Find where the given text appears and provide that cell's center as [X, Y] coordinate. 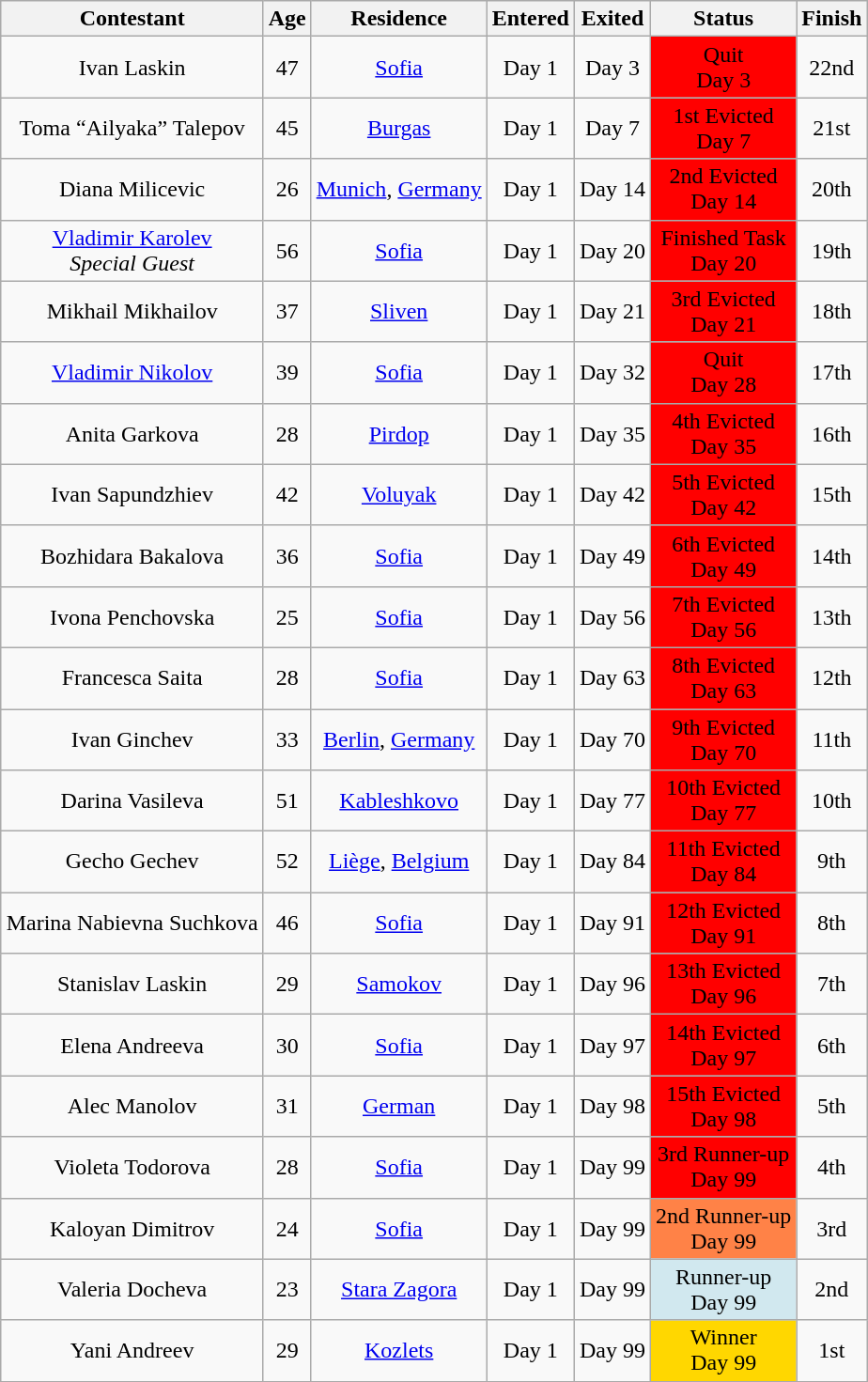
Day 56 [612, 616]
14th EvictedDay 97 [723, 1045]
Alec Manolov [132, 1107]
39 [287, 372]
12th [832, 678]
15th EvictedDay 98 [723, 1107]
52 [287, 862]
Day 91 [612, 923]
Toma “Ailyaka” Talepov [132, 128]
16th [832, 434]
11th [832, 738]
Samokov [398, 985]
8th EvictedDay 63 [723, 678]
Day 98 [612, 1107]
6th EvictedDay 49 [723, 556]
Ivan Sapundzhiev [132, 494]
Day 20 [612, 250]
Ivan Laskin [132, 68]
Stanislav Laskin [132, 985]
Day 35 [612, 434]
13th EvictedDay 96 [723, 985]
17th [832, 372]
Runner-upDay 99 [723, 1289]
7th EvictedDay 56 [723, 616]
Day 21 [612, 312]
36 [287, 556]
QuitDay 3 [723, 68]
Day 97 [612, 1045]
4th EvictedDay 35 [723, 434]
Yani Andreev [132, 1351]
2nd EvictedDay 14 [723, 190]
33 [287, 738]
Ivona Penchovska [132, 616]
Finished TaskDay 20 [723, 250]
Violeta Todorova [132, 1167]
Finish [832, 19]
47 [287, 68]
37 [287, 312]
Day 84 [612, 862]
Day 77 [612, 800]
51 [287, 800]
Contestant [132, 19]
19th [832, 250]
Anita Garkova [132, 434]
Day 63 [612, 678]
Kaloyan Dimitrov [132, 1229]
Munich, Germany [398, 190]
German [398, 1107]
Day 3 [612, 68]
Vladimir KarolevSpecial Guest [132, 250]
Day 42 [612, 494]
1st EvictedDay 7 [723, 128]
10th [832, 800]
Liège, Belgium [398, 862]
31 [287, 1107]
Residence [398, 19]
Mikhail Mikhailov [132, 312]
5th [832, 1107]
Burgas [398, 128]
18th [832, 312]
23 [287, 1289]
Day 14 [612, 190]
2nd Runner-upDay 99 [723, 1229]
WinnerDay 99 [723, 1351]
Darina Vasileva [132, 800]
Gecho Gechev [132, 862]
2nd [832, 1289]
46 [287, 923]
7th [832, 985]
Pirdop [398, 434]
Valeria Docheva [132, 1289]
5th EvictedDay 42 [723, 494]
Exited [612, 19]
26 [287, 190]
8th [832, 923]
Day 49 [612, 556]
9th EvictedDay 70 [723, 738]
Status [723, 19]
Day 32 [612, 372]
24 [287, 1229]
Diana Milicevic [132, 190]
Day 96 [612, 985]
15th [832, 494]
22nd [832, 68]
42 [287, 494]
Entered [530, 19]
13th [832, 616]
11th EvictedDay 84 [723, 862]
1st [832, 1351]
Day 70 [612, 738]
Sliven [398, 312]
14th [832, 556]
3rd [832, 1229]
Day 7 [612, 128]
Berlin, Germany [398, 738]
Elena Andreeva [132, 1045]
3rd Runner-upDay 99 [723, 1167]
10th EvictedDay 77 [723, 800]
Francesca Saita [132, 678]
6th [832, 1045]
3rd EvictedDay 21 [723, 312]
Ivan Ginchev [132, 738]
25 [287, 616]
4th [832, 1167]
QuitDay 28 [723, 372]
45 [287, 128]
9th [832, 862]
Kozlets [398, 1351]
21st [832, 128]
12th EvictedDay 91 [723, 923]
30 [287, 1045]
Bozhidara Bakalova [132, 556]
20th [832, 190]
56 [287, 250]
Vladimir Nikolov [132, 372]
Marina Nabievna Suchkova [132, 923]
Voluyak [398, 494]
Age [287, 19]
Stara Zagora [398, 1289]
Kableshkovo [398, 800]
